Determine the [x, y] coordinate at the center of the cell enclosing the given text.  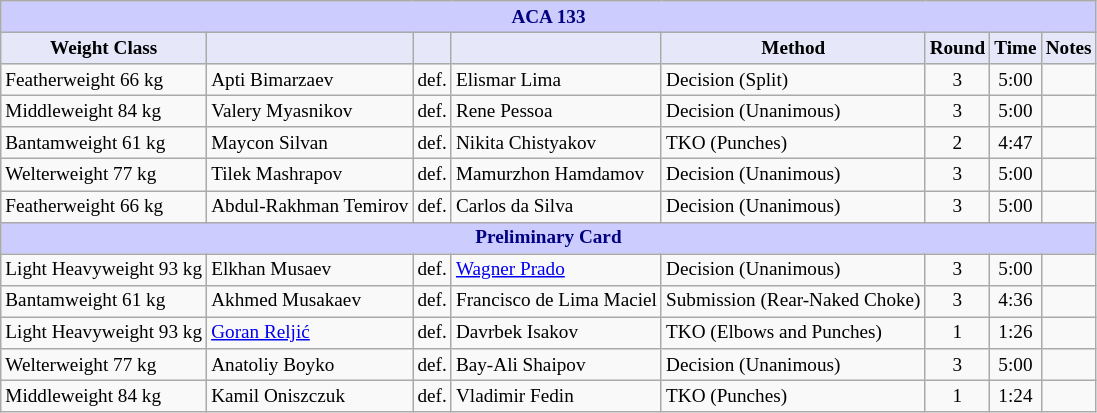
Anatoliy Boyko [310, 365]
2 [958, 143]
4:47 [1016, 143]
Preliminary Card [548, 238]
Notes [1068, 48]
1:24 [1016, 396]
Decision (Split) [793, 80]
Rene Pessoa [556, 111]
Elismar Lima [556, 80]
Abdul-Rakhman Temirov [310, 206]
Mamurzhon Hamdamov [556, 175]
Tilek Mashrapov [310, 175]
Vladimir Fedin [556, 396]
Valery Myasnikov [310, 111]
TKO (Elbows and Punches) [793, 333]
Akhmed Musakaev [310, 301]
Davrbek Isakov [556, 333]
Submission (Rear-Naked Choke) [793, 301]
4:36 [1016, 301]
Carlos da Silva [556, 206]
ACA 133 [548, 17]
Method [793, 48]
1:26 [1016, 333]
Time [1016, 48]
Elkhan Musaev [310, 270]
Maycon Silvan [310, 143]
Kamil Oniszczuk [310, 396]
Nikita Chistyakov [556, 143]
Francisco de Lima Maciel [556, 301]
Apti Bimarzaev [310, 80]
Weight Class [104, 48]
Goran Reljić [310, 333]
Round [958, 48]
Bay-Ali Shaipov [556, 365]
Wagner Prado [556, 270]
